Return the (x, y) coordinate for the center point of the cell that contains the specified text.  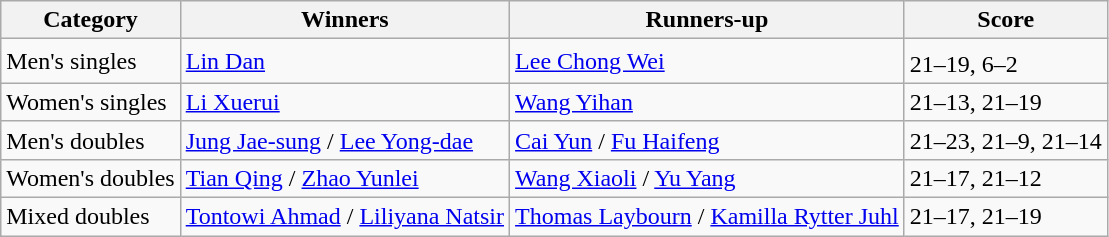
Cai Yun / Fu Haifeng (708, 140)
Men's singles (90, 62)
Score (1006, 20)
Men's doubles (90, 140)
Li Xuerui (344, 102)
21–17, 21–12 (1006, 178)
Mixed doubles (90, 217)
Winners (344, 20)
21–13, 21–19 (1006, 102)
Wang Yihan (708, 102)
Thomas Laybourn / Kamilla Rytter Juhl (708, 217)
21–17, 21–19 (1006, 217)
Lin Dan (344, 62)
Tontowi Ahmad / Liliyana Natsir (344, 217)
Category (90, 20)
Women's singles (90, 102)
Runners-up (708, 20)
21–23, 21–9, 21–14 (1006, 140)
Jung Jae-sung / Lee Yong-dae (344, 140)
Women's doubles (90, 178)
Lee Chong Wei (708, 62)
Wang Xiaoli / Yu Yang (708, 178)
21–19, 6–2 (1006, 62)
Tian Qing / Zhao Yunlei (344, 178)
